Provide the (X, Y) coordinate of the cell's center where the given text is located.  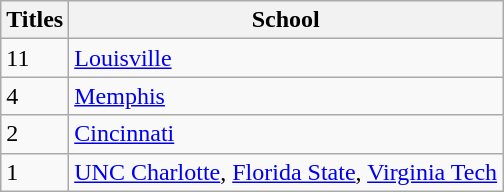
1 (35, 172)
School (286, 20)
Memphis (286, 96)
4 (35, 96)
UNC Charlotte, Florida State, Virginia Tech (286, 172)
Titles (35, 20)
Cincinnati (286, 134)
Louisville (286, 58)
2 (35, 134)
11 (35, 58)
